Extract the (X, Y) coordinate from the center of the cell holding the provided text.  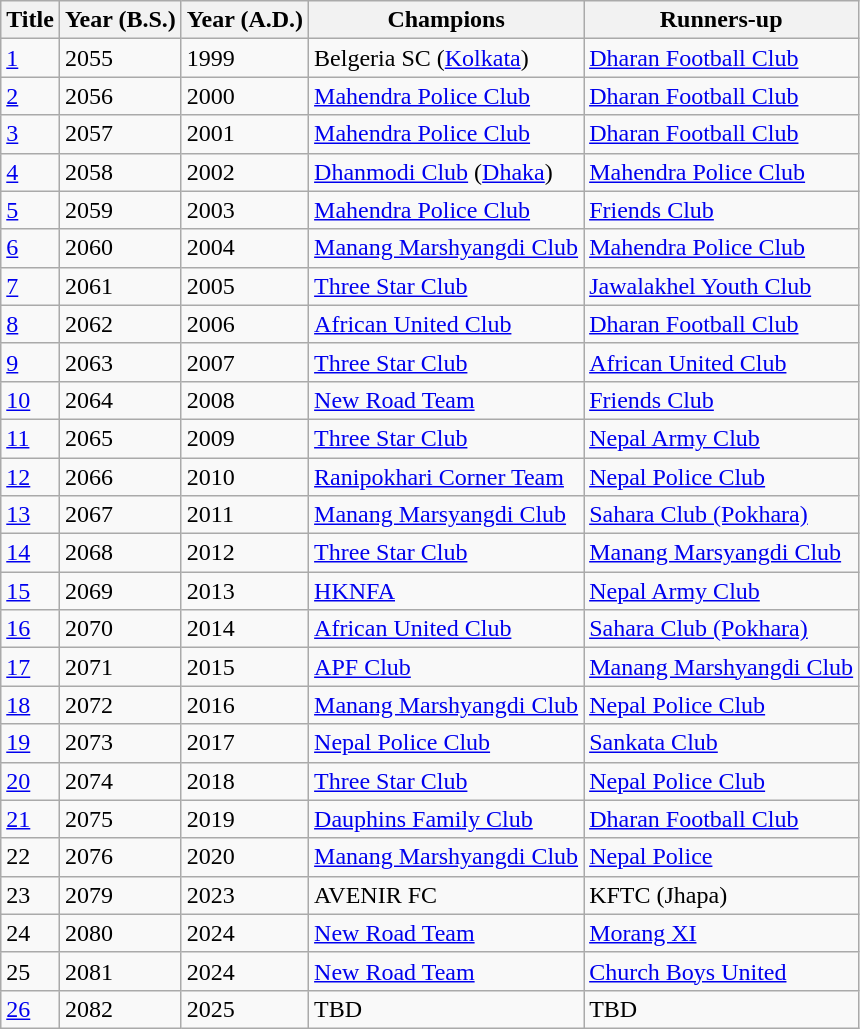
2 (30, 96)
Title (30, 20)
2075 (120, 819)
23 (30, 895)
2003 (244, 210)
5 (30, 210)
6 (30, 248)
2023 (244, 895)
9 (30, 362)
2011 (244, 515)
2060 (120, 248)
2009 (244, 438)
2066 (120, 477)
Dhanmodi Club (Dhaka) (446, 172)
Sankata Club (722, 743)
2000 (244, 96)
14 (30, 553)
2019 (244, 819)
Nepal Police (722, 857)
16 (30, 629)
3 (30, 134)
2063 (120, 362)
Jawalakhel Youth Club (722, 286)
KFTC (Jhapa) (722, 895)
2002 (244, 172)
15 (30, 591)
2017 (244, 743)
2070 (120, 629)
2068 (120, 553)
APF Club (446, 667)
2073 (120, 743)
13 (30, 515)
1 (30, 58)
Morang XI (722, 933)
Belgeria SC (Kolkata) (446, 58)
Year (A.D.) (244, 20)
20 (30, 781)
2015 (244, 667)
Champions (446, 20)
21 (30, 819)
2061 (120, 286)
1999 (244, 58)
2055 (120, 58)
2013 (244, 591)
Ranipokhari Corner Team (446, 477)
Dauphins Family Club (446, 819)
Runners-up (722, 20)
2069 (120, 591)
HKNFA (446, 591)
2081 (120, 971)
2020 (244, 857)
2005 (244, 286)
2076 (120, 857)
10 (30, 400)
2064 (120, 400)
22 (30, 857)
8 (30, 324)
2067 (120, 515)
12 (30, 477)
4 (30, 172)
2071 (120, 667)
2001 (244, 134)
2007 (244, 362)
2014 (244, 629)
2058 (120, 172)
26 (30, 1009)
2008 (244, 400)
2010 (244, 477)
2080 (120, 933)
2062 (120, 324)
2074 (120, 781)
2072 (120, 705)
24 (30, 933)
19 (30, 743)
2065 (120, 438)
2082 (120, 1009)
Church Boys United (722, 971)
2016 (244, 705)
Year (B.S.) (120, 20)
2006 (244, 324)
2057 (120, 134)
2004 (244, 248)
2059 (120, 210)
25 (30, 971)
2056 (120, 96)
17 (30, 667)
11 (30, 438)
2018 (244, 781)
2025 (244, 1009)
7 (30, 286)
AVENIR FC (446, 895)
2079 (120, 895)
18 (30, 705)
2012 (244, 553)
